Return the [x, y] coordinate for the center point of the cell that contains the specified text.  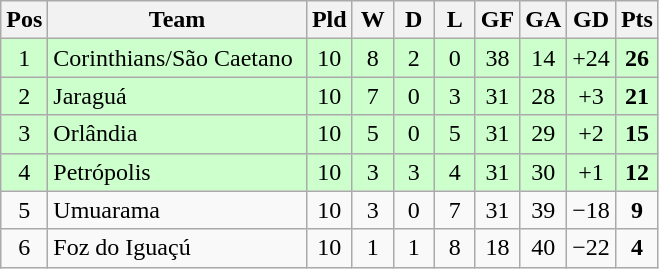
+24 [592, 58]
+3 [592, 96]
9 [636, 210]
38 [497, 58]
21 [636, 96]
Pld [329, 20]
39 [544, 210]
Pos [24, 20]
14 [544, 58]
Orlândia [178, 134]
+1 [592, 172]
18 [497, 248]
GF [497, 20]
40 [544, 248]
Foz do Iguaçú [178, 248]
D [414, 20]
29 [544, 134]
Jaraguá [178, 96]
Team [178, 20]
12 [636, 172]
Pts [636, 20]
W [372, 20]
6 [24, 248]
Petrópolis [178, 172]
Umuarama [178, 210]
GA [544, 20]
26 [636, 58]
30 [544, 172]
GD [592, 20]
+2 [592, 134]
28 [544, 96]
−18 [592, 210]
15 [636, 134]
−22 [592, 248]
L [454, 20]
Corinthians/São Caetano [178, 58]
